Return [x, y] of the center of cell containing provided text 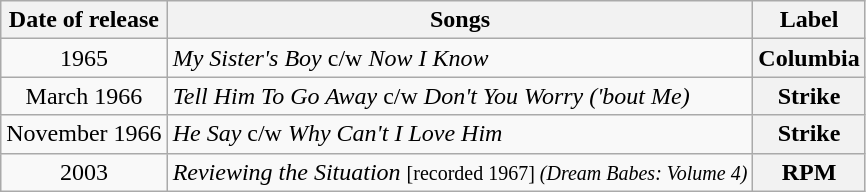
Label [809, 20]
Reviewing the Situation [recorded 1967] (Dream Babes: Volume 4) [460, 172]
RPM [809, 172]
Date of release [84, 20]
He Say c/w Why Can't I Love Him [460, 134]
2003 [84, 172]
November 1966 [84, 134]
My Sister's Boy c/w Now I Know [460, 58]
Songs [460, 20]
1965 [84, 58]
Columbia [809, 58]
Tell Him To Go Away c/w Don't You Worry ('bout Me) [460, 96]
March 1966 [84, 96]
